Scan for the cell matching the given text and deliver its [X, Y] coordinate at center. 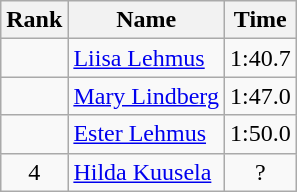
Mary Lindberg [146, 96]
? [260, 172]
Hilda Kuusela [146, 172]
Time [260, 20]
Liisa Lehmus [146, 58]
1:40.7 [260, 58]
Rank [34, 20]
1:47.0 [260, 96]
1:50.0 [260, 134]
4 [34, 172]
Name [146, 20]
Ester Lehmus [146, 134]
